Provide the [x, y] coordinate of the cell's center where the given text is located.  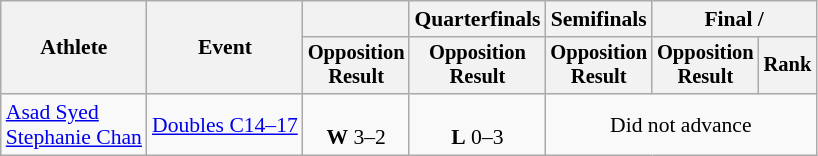
W 3–2 [356, 124]
Athlete [74, 48]
Rank [788, 66]
Semifinals [598, 19]
Did not advance [680, 124]
Doubles C14–17 [225, 124]
Event [225, 48]
Asad SyedStephanie Chan [74, 124]
Quarterfinals [477, 19]
L 0–3 [477, 124]
Final / [734, 19]
